Provide the [X, Y] coordinate of the cell's center where the given text is located.  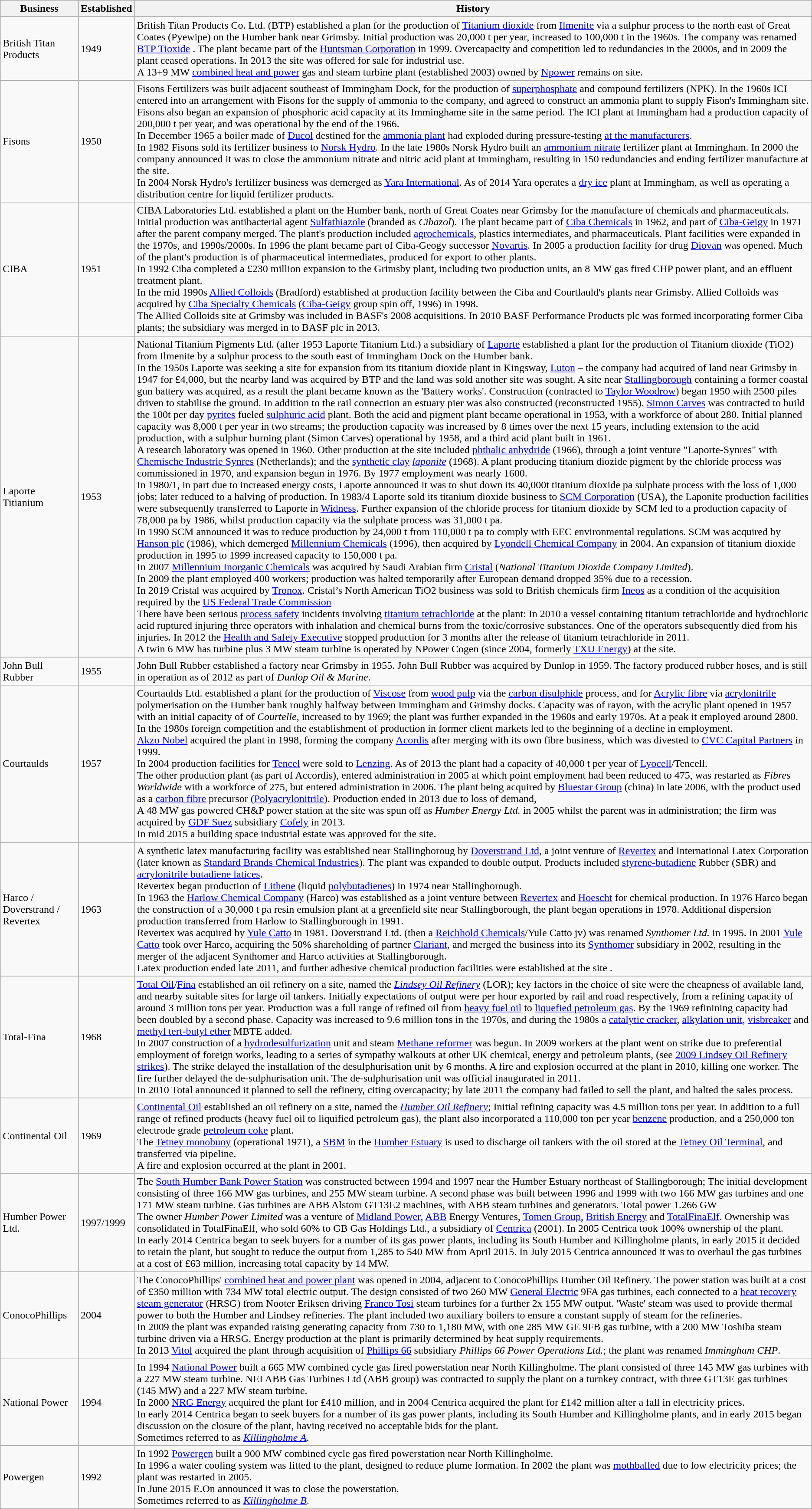
Harco / Doverstrand / Revertex [39, 909]
CIBA [39, 269]
Humber Power Ltd. [39, 1222]
1969 [106, 1135]
National Power [39, 1402]
1994 [106, 1402]
1997/1999 [106, 1222]
Total-Fina [39, 1037]
Fisons [39, 141]
History [473, 9]
1951 [106, 269]
ConocoPhillips [39, 1315]
Business [39, 9]
1949 [106, 49]
1968 [106, 1037]
Continental Oil [39, 1135]
1957 [106, 764]
British Titan Products [39, 49]
Established [106, 9]
1955 [106, 671]
John Bull Rubber [39, 671]
1950 [106, 141]
Powergen [39, 1477]
1963 [106, 909]
1953 [106, 496]
2004 [106, 1315]
Courtaulds [39, 764]
1992 [106, 1477]
Laporte Titianium [39, 496]
